Search for the cell housing the specified text and yield its [x, y] center coordinate. 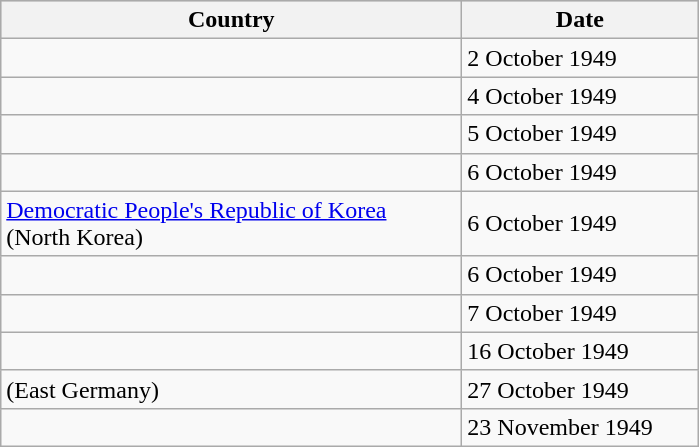
Country [232, 20]
23 November 1949 [580, 427]
5 October 1949 [580, 134]
4 October 1949 [580, 96]
Democratic People's Republic of Korea (North Korea) [232, 224]
7 October 1949 [580, 313]
2 October 1949 [580, 58]
16 October 1949 [580, 351]
(East Germany) [232, 389]
27 October 1949 [580, 389]
Date [580, 20]
